Output the (x, y) coordinate of the center of the cell containing the given text.  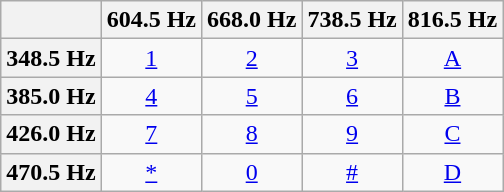
7 (151, 134)
C (452, 134)
3 (352, 58)
* (151, 172)
6 (352, 96)
# (352, 172)
2 (252, 58)
470.5 Hz (51, 172)
A (452, 58)
1 (151, 58)
4 (151, 96)
426.0 Hz (51, 134)
668.0 Hz (252, 20)
9 (352, 134)
348.5 Hz (51, 58)
B (452, 96)
5 (252, 96)
738.5 Hz (352, 20)
0 (252, 172)
8 (252, 134)
385.0 Hz (51, 96)
816.5 Hz (452, 20)
604.5 Hz (151, 20)
D (452, 172)
